Extract the [X, Y] coordinate from the center of the cell holding the provided text.  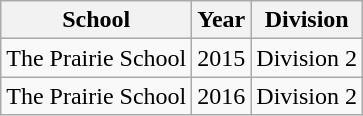
School [96, 20]
2016 [222, 96]
Year [222, 20]
2015 [222, 58]
Division [307, 20]
